Return the [X, Y] coordinate for the center point of the cell that contains the specified text.  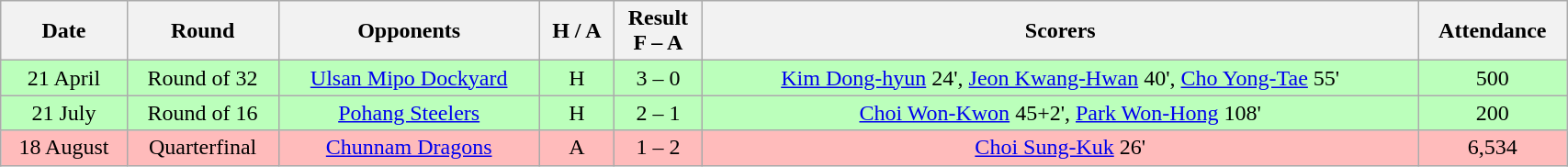
500 [1493, 78]
6,534 [1493, 148]
Round [202, 31]
2 – 1 [658, 113]
A [577, 148]
Pohang Steelers [409, 113]
Choi Won-Kwon 45+2', Park Won-Hong 108' [1060, 113]
Attendance [1493, 31]
Choi Sung-Kuk 26' [1060, 148]
Quarterfinal [202, 148]
200 [1493, 113]
Round of 16 [202, 113]
H / A [577, 31]
Opponents [409, 31]
Date [64, 31]
1 – 2 [658, 148]
Kim Dong-hyun 24', Jeon Kwang-Hwan 40', Cho Yong-Tae 55' [1060, 78]
21 July [64, 113]
18 August [64, 148]
ResultF – A [658, 31]
Chunnam Dragons [409, 148]
Round of 32 [202, 78]
21 April [64, 78]
Scorers [1060, 31]
Ulsan Mipo Dockyard [409, 78]
3 – 0 [658, 78]
